Capture the cell that displays the provided text and extract its (x, y) central coordinate. 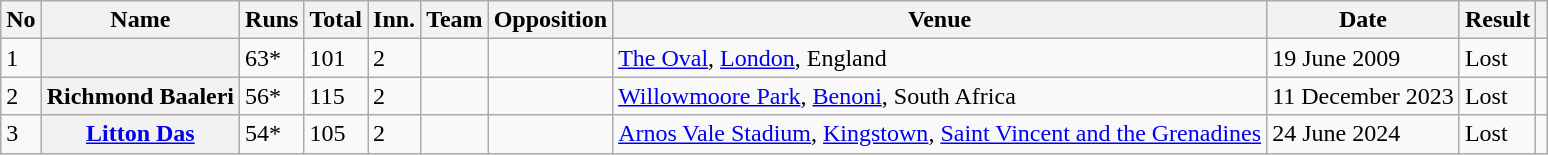
The Oval, London, England (940, 58)
Litton Das (140, 134)
1 (21, 58)
Name (140, 20)
Total (336, 20)
Runs (272, 20)
3 (21, 134)
63* (272, 58)
No (21, 20)
24 June 2024 (1364, 134)
Date (1364, 20)
105 (336, 134)
56* (272, 96)
11 December 2023 (1364, 96)
Opposition (550, 20)
Arnos Vale Stadium, Kingstown, Saint Vincent and the Grenadines (940, 134)
101 (336, 58)
Richmond Baaleri (140, 96)
Team (455, 20)
115 (336, 96)
Willowmoore Park, Benoni, South Africa (940, 96)
Inn. (394, 20)
54* (272, 134)
Result (1497, 20)
19 June 2009 (1364, 58)
Venue (940, 20)
